Return (x, y) of the center of cell containing provided text 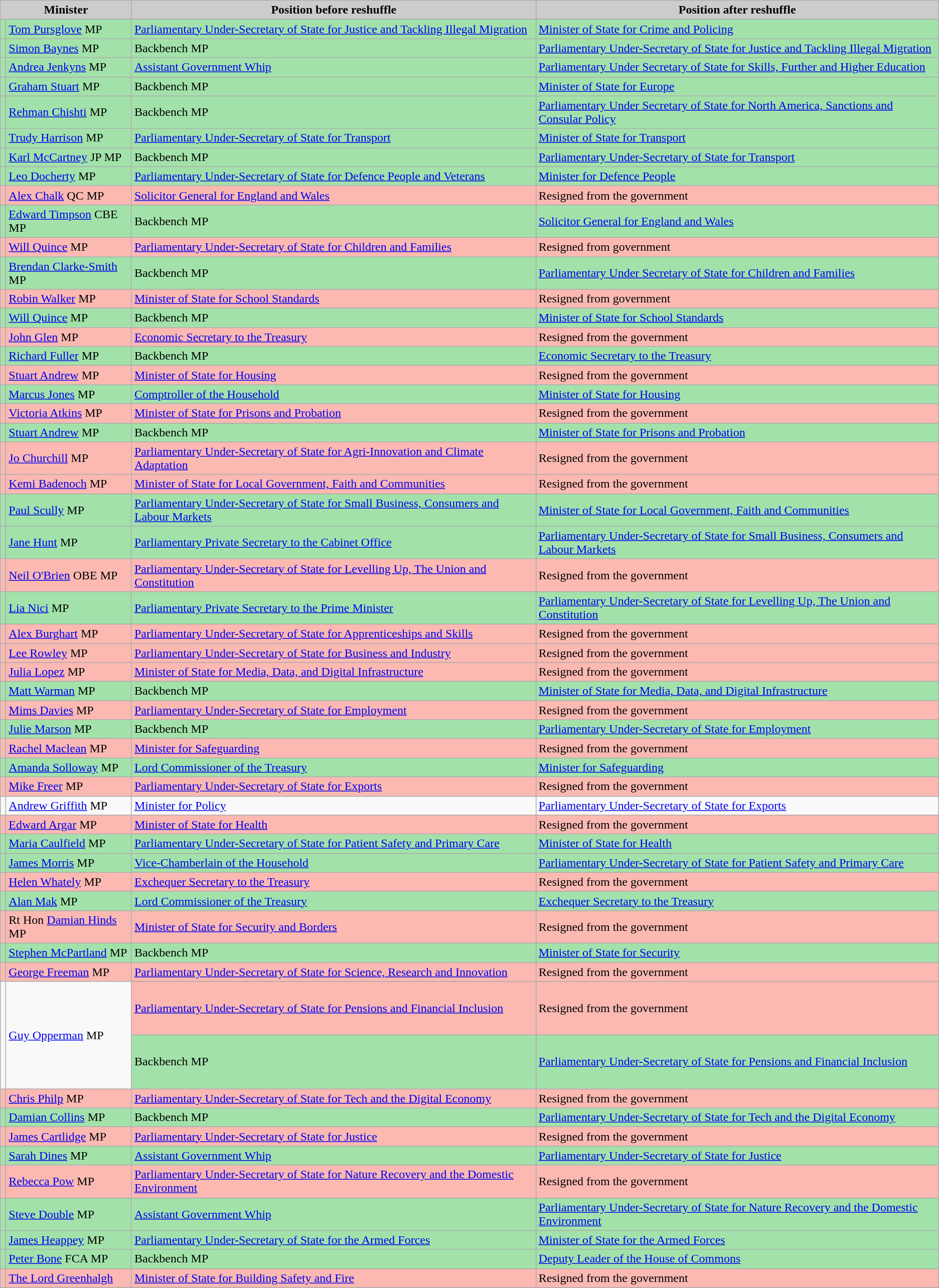
Julie Marson MP (69, 729)
Karl McCartney JP MP (69, 157)
Minister for Policy (334, 806)
Comptroller of the Household (334, 394)
Trudy Harrison MP (69, 138)
Jane Hunt MP (69, 543)
Alex Chalk QC MP (69, 195)
Marcus Jones MP (69, 394)
Paul Scully MP (69, 510)
Edward Timpson CBE MP (69, 221)
Graham Stuart MP (69, 86)
Tom Pursglove MP (69, 29)
Minister of State for Building Safety and Fire (334, 1278)
Vice-Chamberlain of the Household (334, 863)
Mims Davies MP (69, 710)
Rt Hon Damian Hinds MP (69, 927)
Maria Caulfield MP (69, 844)
Rachel Maclean MP (69, 748)
Alan Mak MP (69, 901)
Minister (66, 10)
James Morris MP (69, 863)
Sarah Dines MP (69, 1156)
Stephen McPartland MP (69, 952)
Neil O'Brien OBE MP (69, 575)
Rebecca Pow MP (69, 1182)
Minister of State for the Armed Forces (737, 1240)
James Heappey MP (69, 1240)
Steve Double MP (69, 1214)
Minister of State for Security and Borders (334, 927)
Peter Bone FCA MP (69, 1259)
Robin Walker MP (69, 299)
James Cartlidge MP (69, 1137)
Parliamentary Under Secretary of State for Skills, Further and Higher Education (737, 67)
Lee Rowley MP (69, 653)
Andrew Griffith MP (69, 806)
Damian Collins MP (69, 1117)
John Glen MP (69, 337)
Parliamentary Private Secretary to the Cabinet Office (334, 543)
Leo Docherty MP (69, 176)
Parliamentary Under-Secretary of State for the Armed Forces (334, 1240)
Parliamentary Private Secretary to the Prime Minister (334, 608)
Mike Freer MP (69, 786)
Jo Churchill MP (69, 458)
Rehman Chishti MP (69, 112)
Parliamentary Under-Secretary of State for Defence People and Veterans (334, 176)
Lia Nici MP (69, 608)
Parliamentary Under-Secretary of State for Agri-Innovation and Climate Adaptation (334, 458)
Deputy Leader of the House of Commons (737, 1259)
Parliamentary Under-Secretary of State for Science, Research and Innovation (334, 972)
The Lord Greenhalgh (69, 1278)
George Freeman MP (69, 972)
Parliamentary Under-Secretary of State for Children and Families (334, 247)
Alex Burghart MP (69, 633)
Minister of State for Europe (737, 86)
Parliamentary Under-Secretary of State for Apprenticeships and Skills (334, 633)
Andrea Jenkyns MP (69, 67)
Edward Argar MP (69, 825)
Position before reshuffle (334, 10)
Victoria Atkins MP (69, 413)
Guy Opperman MP (69, 1035)
Helen Whately MP (69, 882)
Julia Lopez MP (69, 672)
Minister of State for Security (737, 952)
Richard Fuller MP (69, 356)
Minister of State for Transport (737, 138)
Kemi Badenoch MP (69, 484)
Parliamentary Under-Secretary of State for Business and Industry (334, 653)
Brendan Clarke-Smith MP (69, 273)
Minister of State for Crime and Policing (737, 29)
Parliamentary Under Secretary of State for North America, Sanctions and Consular Policy (737, 112)
Minister for Defence People (737, 176)
Amanda Solloway MP (69, 767)
Position after reshuffle (737, 10)
Simon Baynes MP (69, 48)
Parliamentary Under Secretary of State for Children and Families (737, 273)
Matt Warman MP (69, 691)
Chris Philp MP (69, 1098)
